Return the [X, Y] coordinate for the center point of the cell that contains the specified text.  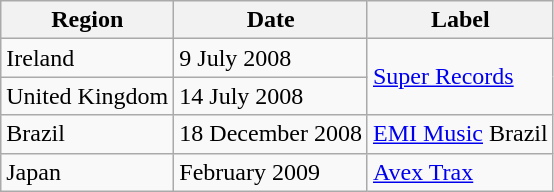
Date [271, 20]
9 July 2008 [271, 58]
14 July 2008 [271, 96]
Avex Trax [460, 172]
Japan [88, 172]
United Kingdom [88, 96]
18 December 2008 [271, 134]
Region [88, 20]
Brazil [88, 134]
Super Records [460, 77]
Label [460, 20]
EMI Music Brazil [460, 134]
Ireland [88, 58]
February 2009 [271, 172]
